Locate the cell with the specified text and output its [x, y] center coordinate. 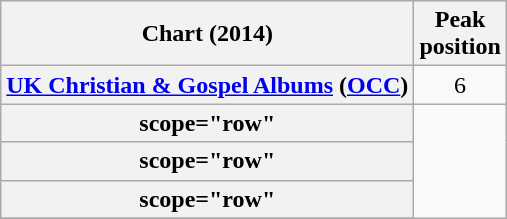
UK Christian & Gospel Albums (OCC) [208, 85]
6 [460, 85]
Peakposition [460, 34]
Chart (2014) [208, 34]
